Detect which cell encompasses the target text, then output its [X, Y] center coordinate. 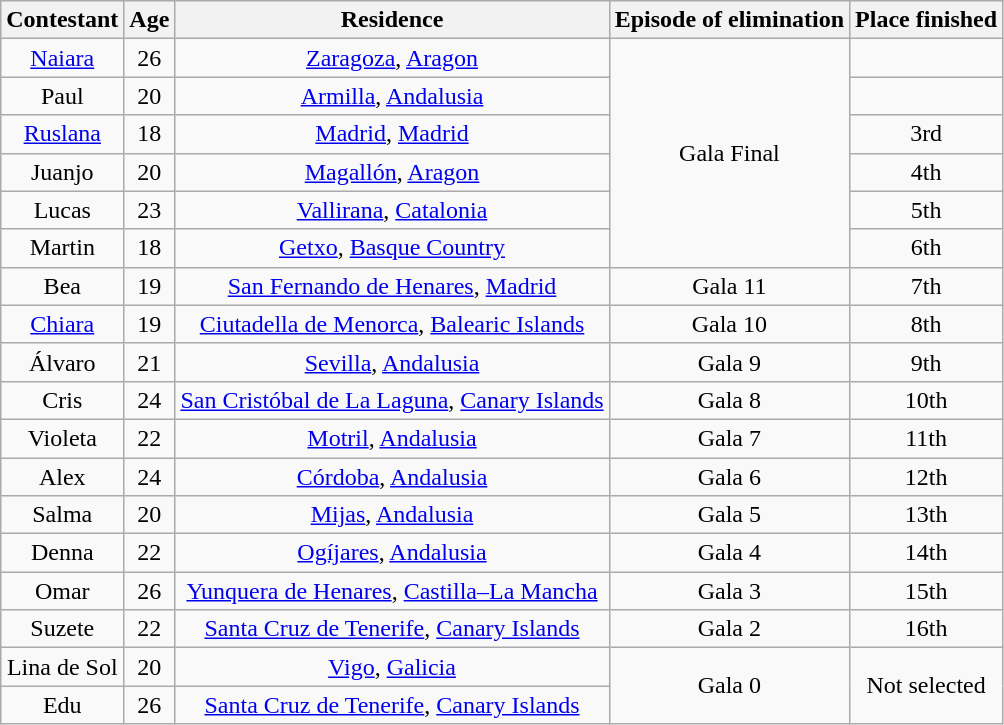
12th [926, 477]
Yunquera de Henares, Castilla–La Mancha [392, 591]
Sevilla, Andalusia [392, 362]
6th [926, 248]
Gala 4 [729, 553]
Gala 2 [729, 629]
Vigo, Galicia [392, 667]
10th [926, 400]
9th [926, 362]
7th [926, 286]
Gala 7 [729, 438]
Ruslana [62, 134]
Edu [62, 705]
15th [926, 591]
14th [926, 553]
Residence [392, 20]
Naiara [62, 58]
Juanjo [62, 172]
Gala Final [729, 153]
3rd [926, 134]
Gala 8 [729, 400]
Armilla, Andalusia [392, 96]
Gala 3 [729, 591]
Omar [62, 591]
Gala 9 [729, 362]
5th [926, 210]
Alex [62, 477]
Vallirana, Catalonia [392, 210]
8th [926, 324]
Lucas [62, 210]
21 [150, 362]
San Cristóbal de La Laguna, Canary Islands [392, 400]
Denna [62, 553]
23 [150, 210]
Gala 6 [729, 477]
Chiara [62, 324]
Contestant [62, 20]
Gala 11 [729, 286]
Lina de Sol [62, 667]
Zaragoza, Aragon [392, 58]
Age [150, 20]
Suzete [62, 629]
Bea [62, 286]
Martin [62, 248]
Álvaro [62, 362]
Gala 10 [729, 324]
Getxo, Basque Country [392, 248]
Place finished [926, 20]
Not selected [926, 686]
Paul [62, 96]
4th [926, 172]
Cris [62, 400]
Gala 5 [729, 515]
Gala 0 [729, 686]
Córdoba, Andalusia [392, 477]
13th [926, 515]
16th [926, 629]
Magallón, Aragon [392, 172]
Ciutadella de Menorca, Balearic Islands [392, 324]
Salma [62, 515]
Madrid, Madrid [392, 134]
11th [926, 438]
Motril, Andalusia [392, 438]
Episode of elimination [729, 20]
San Fernando de Henares, Madrid [392, 286]
Ogíjares, Andalusia [392, 553]
Violeta [62, 438]
Mijas, Andalusia [392, 515]
